Pinpoint the cell where the given text exists, returning its [x, y] midpoint coordinate. 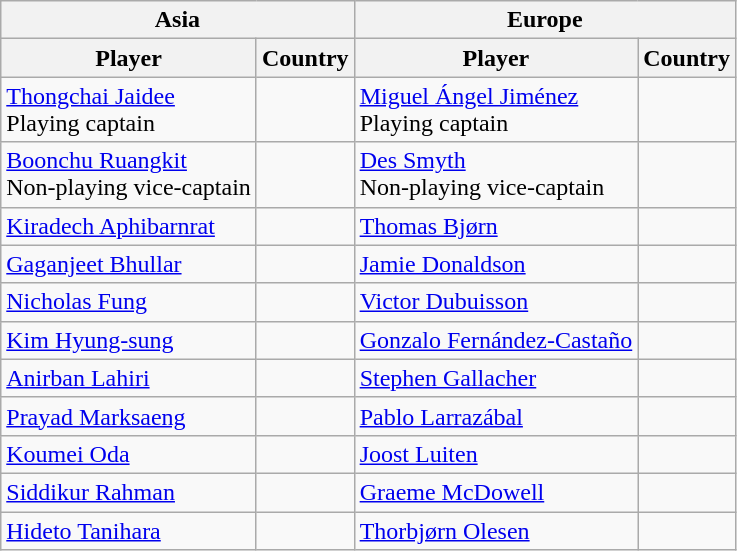
Stephen Gallacher [496, 378]
Thorbjørn Olesen [496, 531]
Gaganjeet Bhullar [129, 264]
Hideto Tanihara [129, 531]
Jamie Donaldson [496, 264]
Thongchai JaideePlaying captain [129, 110]
Graeme McDowell [496, 492]
Boonchu RuangkitNon-playing vice-captain [129, 174]
Prayad Marksaeng [129, 416]
Kim Hyung-sung [129, 340]
Europe [544, 20]
Des SmythNon-playing vice-captain [496, 174]
Pablo Larrazábal [496, 416]
Siddikur Rahman [129, 492]
Joost Luiten [496, 454]
Thomas Bjørn [496, 226]
Asia [178, 20]
Koumei Oda [129, 454]
Gonzalo Fernández-Castaño [496, 340]
Victor Dubuisson [496, 302]
Anirban Lahiri [129, 378]
Miguel Ángel JiménezPlaying captain [496, 110]
Kiradech Aphibarnrat [129, 226]
Nicholas Fung [129, 302]
